Output the (X, Y) coordinate of the center of the cell containing the given text.  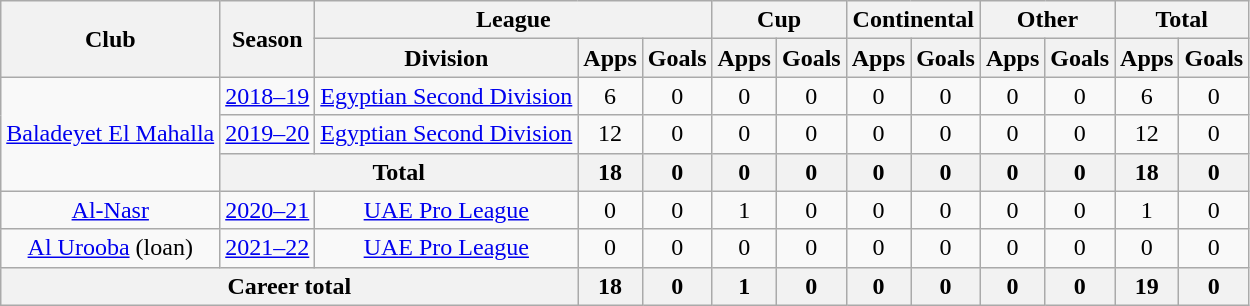
Season (268, 39)
Continental (913, 20)
Baladeyet El Mahalla (110, 134)
2018–19 (268, 96)
Division (446, 58)
2021–22 (268, 248)
League (514, 20)
Career total (290, 286)
2019–20 (268, 134)
Other (1047, 20)
Cup (779, 20)
19 (1147, 286)
Al-Nasr (110, 210)
Club (110, 39)
Al Urooba (loan) (110, 248)
2020–21 (268, 210)
